Return the (X, Y) coordinate for the center point of the cell that contains the specified text.  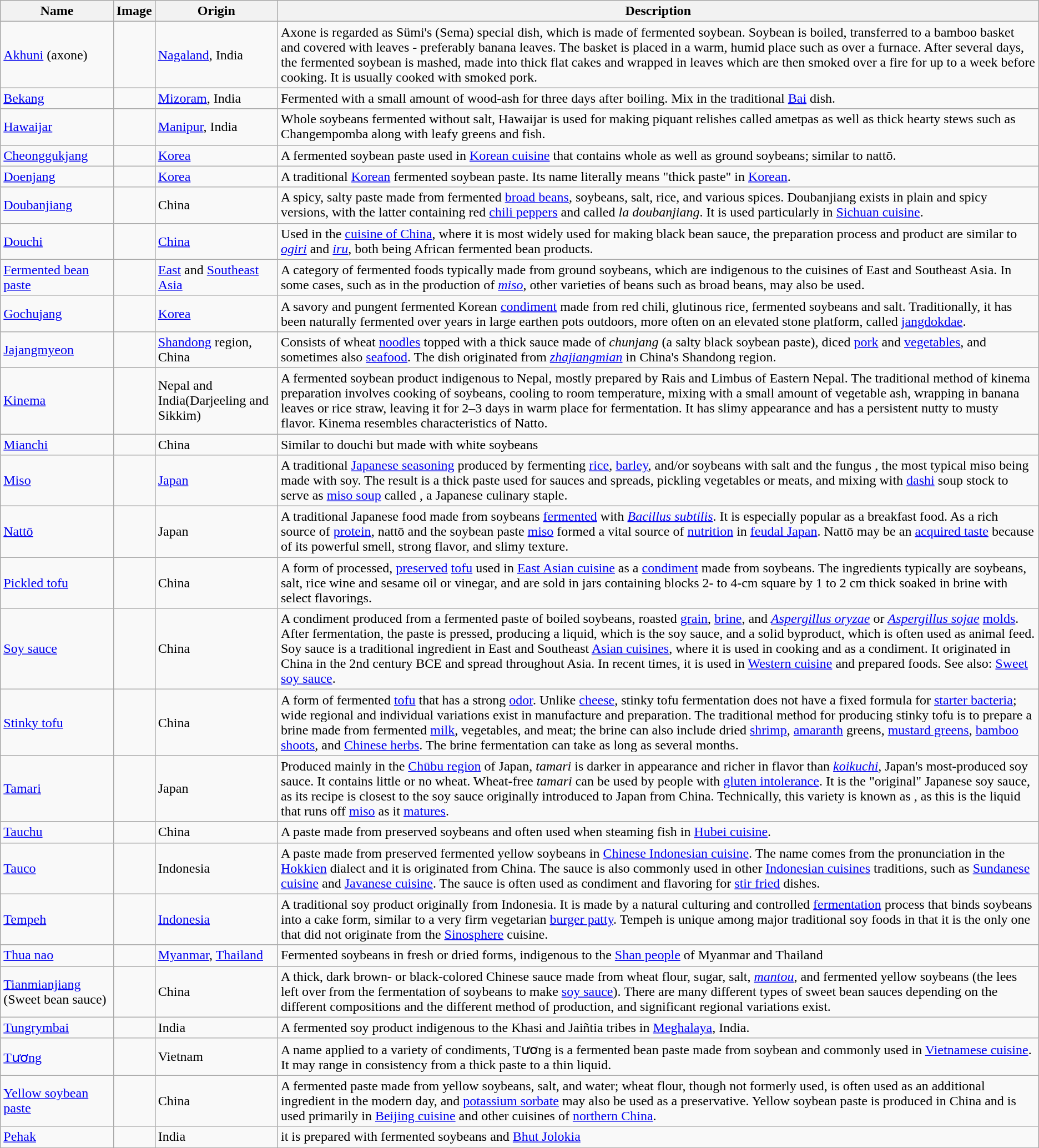
Origin (216, 11)
Fermented soybeans in fresh or dried forms, indigenous to the Shan people of Myanmar and Thailand (658, 955)
Similar to douchi but made with white soybeans (658, 445)
Akhuni (axone) (57, 54)
Thua nao (57, 955)
Stinky tofu (57, 723)
Nattō (57, 532)
Tương (57, 1057)
A traditional Korean fermented soybean paste. Its name literally means "thick paste" in Korean. (658, 177)
Miso (57, 481)
Fermented bean paste (57, 278)
A fermented soybean paste used in Korean cuisine that contains whole as well as ground soybeans; similar to nattō. (658, 155)
A fermented soy product indigenous to the Khasi and Jaiñtia tribes in Meghalaya, India. (658, 1028)
Shandong region, China (216, 350)
Pickled tofu (57, 583)
Nepal and India(Darjeeling and Sikkim) (216, 401)
Doenjang (57, 177)
Bekang (57, 98)
Tianmianjiang (Sweet bean sauce) (57, 991)
Manipur, India (216, 127)
Kinema (57, 401)
Jajangmyeon (57, 350)
Hawaijar (57, 127)
Gochujang (57, 313)
Douchi (57, 241)
A paste made from preserved soybeans and often used when steaming fish in Hubei cuisine. (658, 832)
Mianchi (57, 445)
Cheonggukjang (57, 155)
Vietnam (216, 1057)
Doubanjiang (57, 205)
Nagaland, India (216, 54)
Mizoram, India (216, 98)
Tempeh (57, 919)
it is prepared with fermented soybeans and Bhut Jolokia (658, 1137)
Fermented with a small amount of wood-ash for three days after boiling. Mix in the traditional Bai dish. (658, 98)
Image (134, 11)
Pehak (57, 1137)
Tamari (57, 788)
Soy sauce (57, 649)
Description (658, 11)
Tungrymbai (57, 1028)
East and Southeast Asia (216, 278)
Name (57, 11)
Myanmar, Thailand (216, 955)
Tauco (57, 868)
Yellow soybean paste (57, 1101)
Tauchu (57, 832)
